Identify which cell holds the provided text, then report its [x, y] central coordinate. 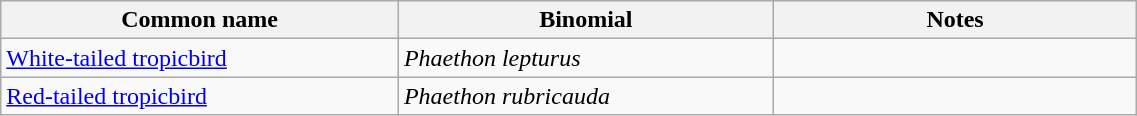
Binomial [586, 20]
Notes [955, 20]
Common name [200, 20]
White-tailed tropicbird [200, 58]
Phaethon rubricauda [586, 96]
Red-tailed tropicbird [200, 96]
Phaethon lepturus [586, 58]
